For the text-containing cell, return its midpoint in (X, Y) coordinate format. 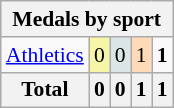
Athletics (45, 55)
Total (45, 90)
Medals by sport (87, 19)
